Find where the given text appears and provide that cell's center as (x, y) coordinate. 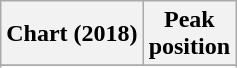
Peak position (189, 34)
Chart (2018) (72, 34)
